Scan for the cell matching the given text and deliver its [X, Y] coordinate at center. 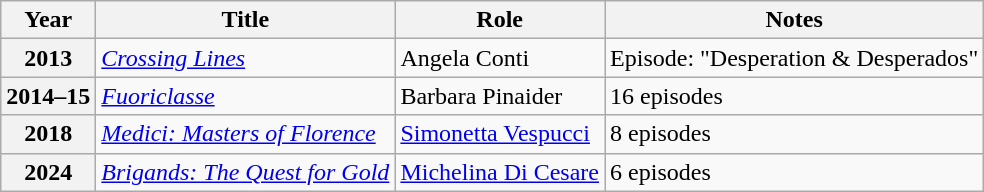
Michelina Di Cesare [500, 172]
Year [48, 20]
2024 [48, 172]
Episode: "Desperation & Desperados" [794, 58]
2018 [48, 134]
Medici: Masters of Florence [246, 134]
Barbara Pinaider [500, 96]
8 episodes [794, 134]
2014–15 [48, 96]
2013 [48, 58]
Title [246, 20]
Notes [794, 20]
6 episodes [794, 172]
Brigands: The Quest for Gold [246, 172]
Role [500, 20]
Fuoriclasse [246, 96]
Crossing Lines [246, 58]
Simonetta Vespucci [500, 134]
Angela Conti [500, 58]
16 episodes [794, 96]
